For the text-containing cell, return its midpoint in [x, y] coordinate format. 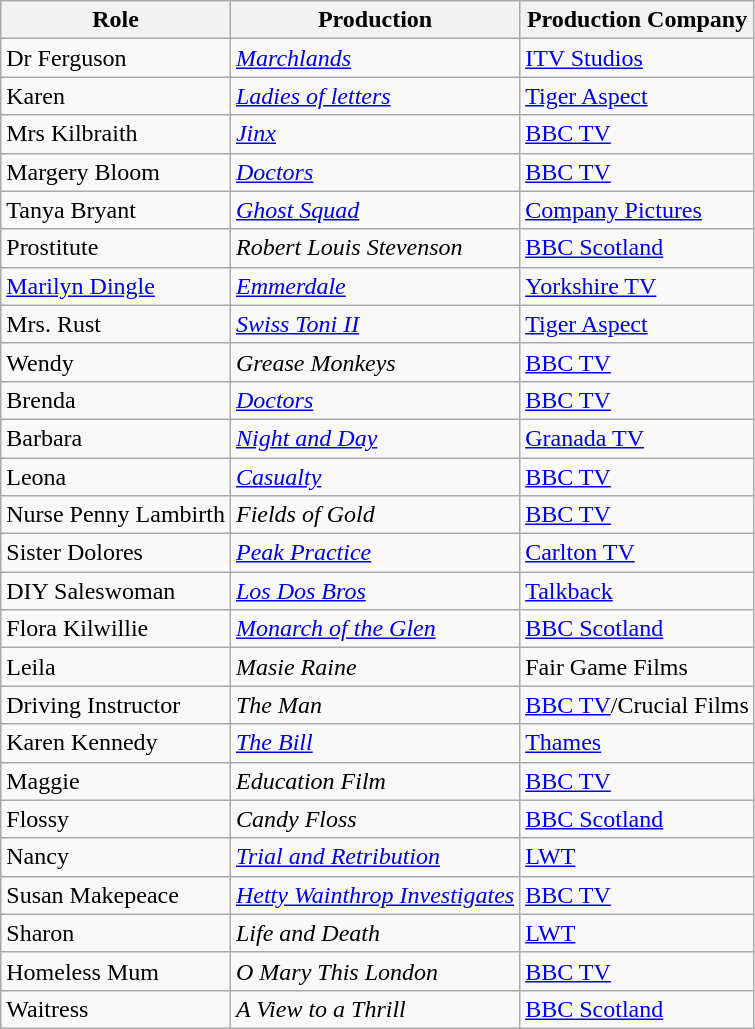
Mrs Kilbraith [116, 134]
Trial and Retribution [374, 857]
Swiss Toni II [374, 324]
Flossy [116, 819]
Karen [116, 96]
Ladies of letters [374, 96]
Jinx [374, 134]
Life and Death [374, 933]
Fair Game Films [638, 667]
A View to a Thrill [374, 1009]
Los Dos Bros [374, 591]
Robert Louis Stevenson [374, 248]
The Man [374, 705]
Production Company [638, 20]
Granada TV [638, 438]
Driving Instructor [116, 705]
Candy Floss [374, 819]
Margery Bloom [116, 172]
DIY Saleswoman [116, 591]
Dr Ferguson [116, 58]
Ghost Squad [374, 210]
Flora Kilwillie [116, 629]
Sister Dolores [116, 553]
Role [116, 20]
Masie Raine [374, 667]
Peak Practice [374, 553]
Barbara [116, 438]
Monarch of the Glen [374, 629]
Nancy [116, 857]
O Mary This London [374, 971]
Leona [116, 477]
Waitress [116, 1009]
Talkback [638, 591]
Company Pictures [638, 210]
Fields of Gold [374, 515]
Wendy [116, 362]
ITV Studios [638, 58]
Education Film [374, 781]
Susan Makepeace [116, 895]
The Bill [374, 743]
Homeless Mum [116, 971]
Karen Kennedy [116, 743]
Tanya Bryant [116, 210]
Carlton TV [638, 553]
Sharon [116, 933]
Marchlands [374, 58]
Casualty [374, 477]
Thames [638, 743]
Maggie [116, 781]
Brenda [116, 400]
Hetty Wainthrop Investigates [374, 895]
Leila [116, 667]
Mrs. Rust [116, 324]
BBC TV/Crucial Films [638, 705]
Prostitute [116, 248]
Yorkshire TV [638, 286]
Production [374, 20]
Night and Day [374, 438]
Grease Monkeys [374, 362]
Nurse Penny Lambirth [116, 515]
Emmerdale [374, 286]
Marilyn Dingle [116, 286]
